Output the (x, y) coordinate of the center of the cell containing the given text.  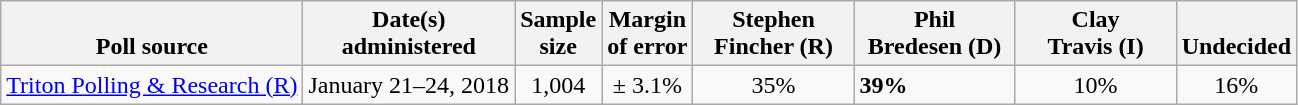
Triton Polling & Research (R) (152, 85)
PhilBredesen (D) (934, 34)
16% (1236, 85)
39% (934, 85)
Undecided (1236, 34)
1,004 (558, 85)
Date(s)administered (409, 34)
Samplesize (558, 34)
Marginof error (648, 34)
35% (774, 85)
ClayTravis (I) (1096, 34)
Poll source (152, 34)
10% (1096, 85)
StephenFincher (R) (774, 34)
January 21–24, 2018 (409, 85)
± 3.1% (648, 85)
